Scan for the cell matching the given text and deliver its [X, Y] coordinate at center. 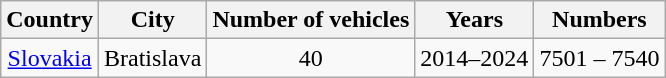
2014–2024 [474, 58]
Slovakia [50, 58]
Number of vehicles [311, 20]
Bratislava [152, 58]
Years [474, 20]
City [152, 20]
Numbers [600, 20]
Country [50, 20]
40 [311, 58]
7501 – 7540 [600, 58]
